Identify which cell holds the provided text, then report its [x, y] central coordinate. 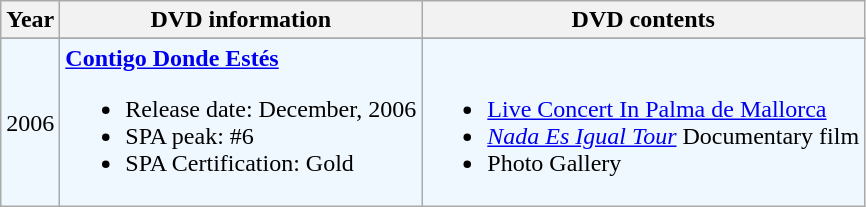
Live Concert In Palma de MallorcaNada Es Igual Tour Documentary filmPhoto Gallery [644, 122]
DVD contents [644, 20]
2006 [30, 122]
Year [30, 20]
Contigo Donde EstésRelease date: December, 2006SPA peak: #6SPA Certification: Gold [241, 122]
DVD information [241, 20]
